Capture the cell that displays the provided text and extract its [X, Y] central coordinate. 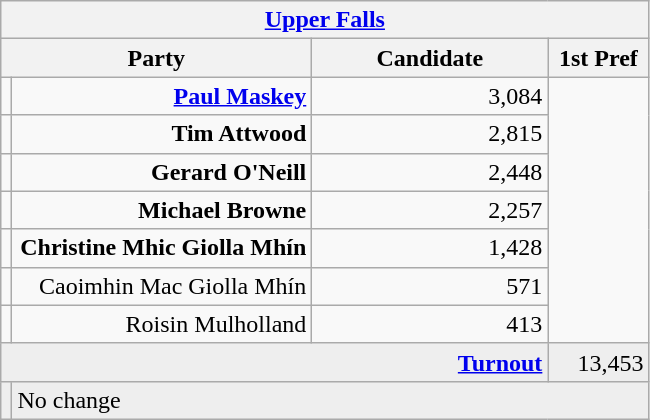
1,428 [430, 248]
571 [430, 286]
2,257 [430, 210]
Caoimhin Mac Giolla Mhín [162, 286]
Roisin Mulholland [162, 324]
Party [156, 58]
413 [430, 324]
No change [330, 400]
Michael Browne [162, 210]
Paul Maskey [162, 96]
Upper Falls [325, 20]
3,084 [430, 96]
2,448 [430, 172]
13,453 [598, 362]
Turnout [274, 362]
Candidate [430, 58]
2,815 [430, 134]
Gerard O'Neill [162, 172]
Christine Mhic Giolla Mhín [162, 248]
Tim Attwood [162, 134]
1st Pref [598, 58]
